Search for the cell housing the specified text and yield its [X, Y] center coordinate. 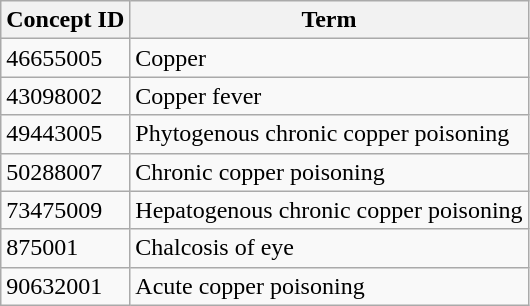
46655005 [66, 58]
Hepatogenous chronic copper poisoning [329, 210]
49443005 [66, 134]
875001 [66, 248]
Copper fever [329, 96]
Concept ID [66, 20]
73475009 [66, 210]
Chronic copper poisoning [329, 172]
Acute copper poisoning [329, 286]
50288007 [66, 172]
90632001 [66, 286]
Term [329, 20]
Phytogenous chronic copper poisoning [329, 134]
43098002 [66, 96]
Chalcosis of eye [329, 248]
Copper [329, 58]
